Return the [x, y] coordinate for the center point of the cell that contains the specified text.  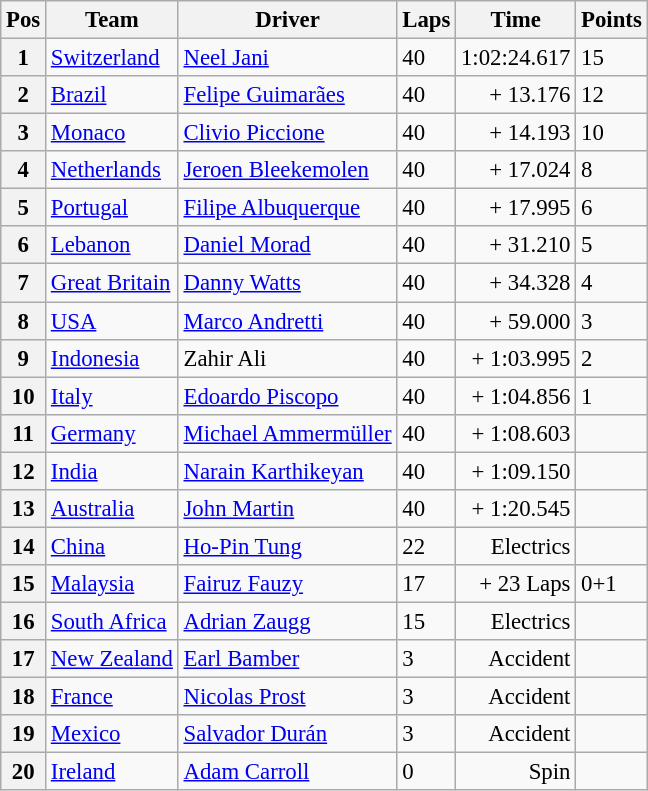
Portugal [112, 208]
Australia [112, 509]
Driver [288, 20]
+ 17.995 [516, 208]
Spin [516, 772]
Zahir Ali [288, 358]
13 [24, 509]
South Africa [112, 621]
+ 13.176 [516, 95]
+ 1:04.856 [516, 396]
+ 1:09.150 [516, 471]
China [112, 546]
+ 17.024 [516, 170]
11 [24, 433]
Jeroen Bleekemolen [288, 170]
Indonesia [112, 358]
Team [112, 20]
22 [426, 546]
7 [24, 283]
Fairuz Fauzy [288, 584]
0+1 [612, 584]
Danny Watts [288, 283]
Michael Ammermüller [288, 433]
India [112, 471]
USA [112, 321]
Time [516, 20]
Marco Andretti [288, 321]
John Martin [288, 509]
20 [24, 772]
Ho-Pin Tung [288, 546]
Adrian Zaugg [288, 621]
14 [24, 546]
Clivio Piccione [288, 133]
Lebanon [112, 245]
0 [426, 772]
Netherlands [112, 170]
+ 59.000 [516, 321]
Earl Bamber [288, 659]
+ 1:03.995 [516, 358]
Italy [112, 396]
Salvador Durán [288, 734]
Daniel Morad [288, 245]
+ 1:08.603 [516, 433]
9 [24, 358]
+ 1:20.545 [516, 509]
+ 23 Laps [516, 584]
Neel Jani [288, 58]
Narain Karthikeyan [288, 471]
Mexico [112, 734]
+ 34.328 [516, 283]
Filipe Albuquerque [288, 208]
Brazil [112, 95]
Malaysia [112, 584]
Felipe Guimarães [288, 95]
Edoardo Piscopo [288, 396]
Points [612, 20]
Germany [112, 433]
Switzerland [112, 58]
New Zealand [112, 659]
Monaco [112, 133]
Nicolas Prost [288, 697]
France [112, 697]
Ireland [112, 772]
1:02:24.617 [516, 58]
Adam Carroll [288, 772]
+ 31.210 [516, 245]
16 [24, 621]
18 [24, 697]
Laps [426, 20]
+ 14.193 [516, 133]
Great Britain [112, 283]
19 [24, 734]
Pos [24, 20]
